Detect which cell encompasses the target text, then output its (X, Y) center coordinate. 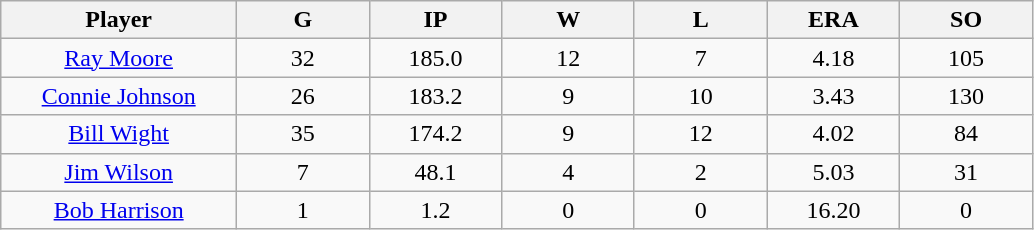
IP (436, 20)
185.0 (436, 58)
Jim Wilson (119, 172)
2 (700, 172)
10 (700, 96)
Ray Moore (119, 58)
Connie Johnson (119, 96)
130 (966, 96)
26 (304, 96)
32 (304, 58)
183.2 (436, 96)
5.03 (834, 172)
Bob Harrison (119, 210)
W (568, 20)
1 (304, 210)
48.1 (436, 172)
35 (304, 134)
G (304, 20)
1.2 (436, 210)
L (700, 20)
31 (966, 172)
SO (966, 20)
16.20 (834, 210)
4 (568, 172)
4.18 (834, 58)
105 (966, 58)
ERA (834, 20)
174.2 (436, 134)
Player (119, 20)
3.43 (834, 96)
Bill Wight (119, 134)
84 (966, 134)
4.02 (834, 134)
